Detect which cell encompasses the target text, then output its (x, y) center coordinate. 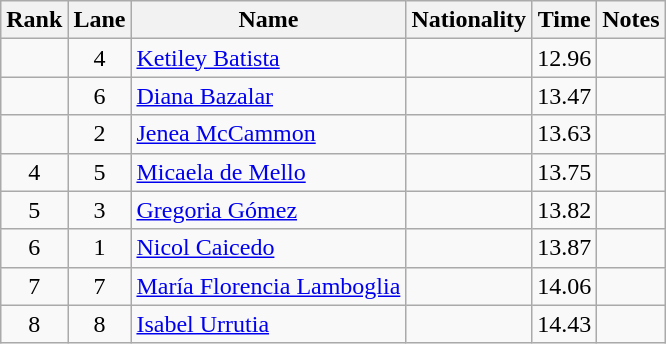
13.87 (564, 248)
Ketiley Batista (268, 58)
1 (100, 248)
Gregoria Gómez (268, 210)
13.75 (564, 172)
Time (564, 20)
2 (100, 134)
Isabel Urrutia (268, 324)
Name (268, 20)
Rank (34, 20)
Notes (631, 20)
Lane (100, 20)
13.82 (564, 210)
14.43 (564, 324)
Nationality (469, 20)
Diana Bazalar (268, 96)
14.06 (564, 286)
Micaela de Mello (268, 172)
Nicol Caicedo (268, 248)
3 (100, 210)
13.63 (564, 134)
13.47 (564, 96)
Jenea McCammon (268, 134)
12.96 (564, 58)
María Florencia Lamboglia (268, 286)
